Search for the cell housing the specified text and yield its [X, Y] center coordinate. 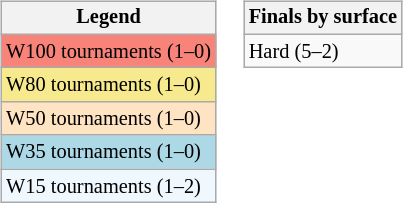
Legend [108, 18]
Hard (5–2) [323, 51]
W35 tournaments (1–0) [108, 152]
W15 tournaments (1–2) [108, 186]
W100 tournaments (1–0) [108, 51]
W50 tournaments (1–0) [108, 119]
Finals by surface [323, 18]
W80 tournaments (1–0) [108, 85]
